Scan for the cell matching the given text and deliver its (x, y) coordinate at center. 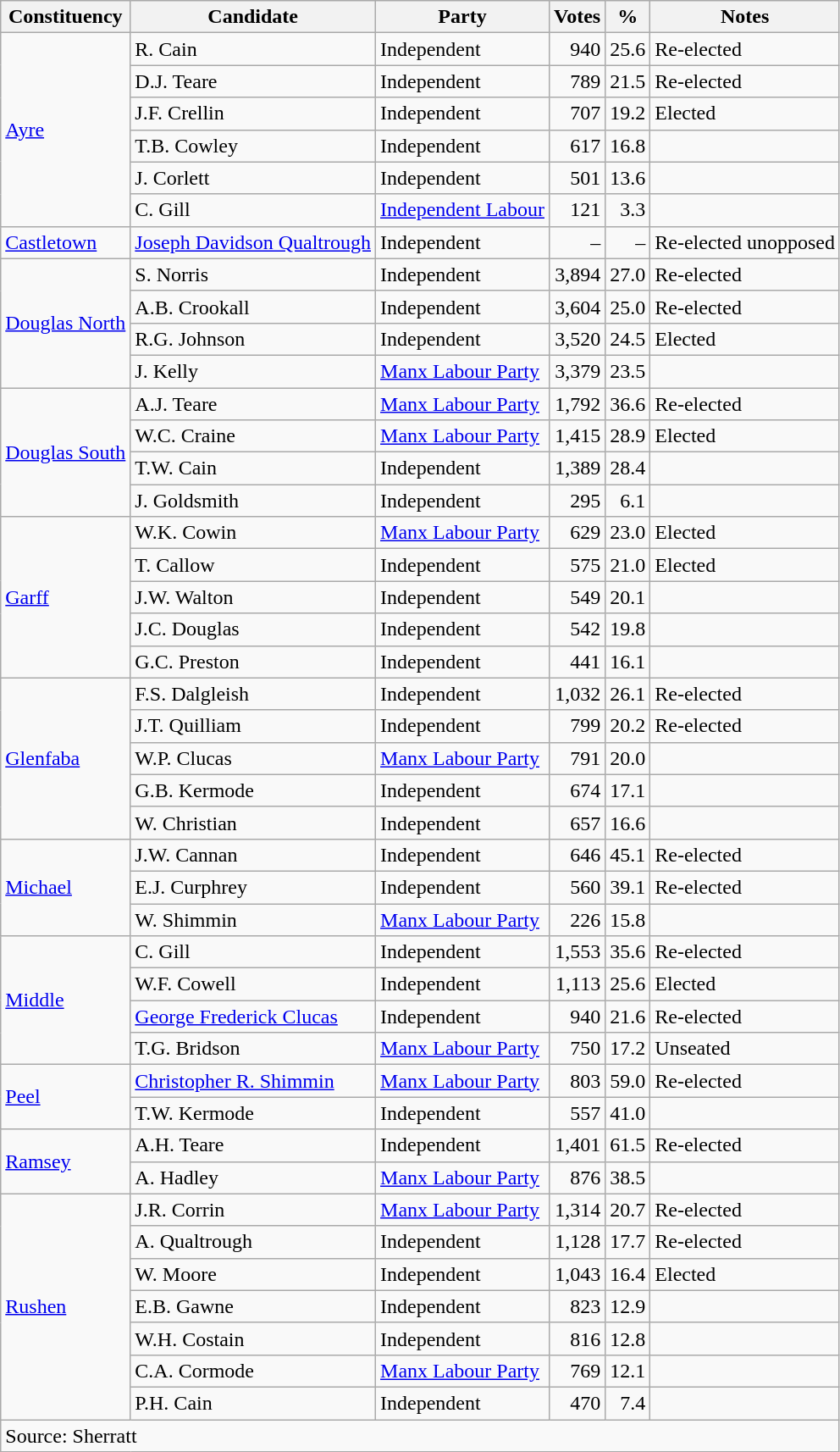
Christopher R. Shimmin (253, 1081)
295 (577, 501)
3,894 (577, 274)
A.J. Teare (253, 404)
G.C. Preston (253, 662)
707 (577, 114)
T.W. Cain (253, 468)
21.6 (628, 1017)
W.K. Cowin (253, 533)
1,314 (577, 1210)
674 (577, 790)
% (628, 17)
657 (577, 823)
542 (577, 629)
P.H. Cain (253, 1403)
W.H. Costain (253, 1338)
45.1 (628, 855)
13.6 (628, 178)
3,520 (577, 339)
1,032 (577, 694)
Independent Labour (462, 210)
J. Corlett (253, 178)
557 (577, 1113)
R. Cain (253, 49)
Joseph Davidson Qualtrough (253, 242)
Middle (66, 1000)
1,792 (577, 404)
Glenfaba (66, 758)
Douglas North (66, 323)
Party (462, 17)
36.6 (628, 404)
J.R. Corrin (253, 1210)
Constituency (66, 17)
W. Christian (253, 823)
3,604 (577, 307)
R.G. Johnson (253, 339)
27.0 (628, 274)
Ayre (66, 130)
39.1 (628, 887)
1,401 (577, 1145)
T.W. Kermode (253, 1113)
629 (577, 533)
George Frederick Clucas (253, 1017)
20.2 (628, 726)
Castletown (66, 242)
19.2 (628, 114)
W.P. Clucas (253, 758)
W. Shimmin (253, 919)
470 (577, 1403)
Source: Sherratt (420, 1436)
823 (577, 1306)
12.9 (628, 1306)
560 (577, 887)
791 (577, 758)
6.1 (628, 501)
A.H. Teare (253, 1145)
12.8 (628, 1338)
W.C. Craine (253, 436)
D.J. Teare (253, 81)
21.0 (628, 565)
Rushen (66, 1306)
646 (577, 855)
20.1 (628, 597)
16.8 (628, 146)
38.5 (628, 1178)
T. Callow (253, 565)
28.9 (628, 436)
12.1 (628, 1371)
A.B. Crookall (253, 307)
17.7 (628, 1242)
J.C. Douglas (253, 629)
25.0 (628, 307)
61.5 (628, 1145)
876 (577, 1178)
816 (577, 1338)
3,379 (577, 371)
26.1 (628, 694)
E.J. Curphrey (253, 887)
W. Moore (253, 1274)
Notes (745, 17)
C.A. Cormode (253, 1371)
3.3 (628, 210)
1,553 (577, 952)
575 (577, 565)
15.8 (628, 919)
1,389 (577, 468)
1,043 (577, 1274)
G.B. Kermode (253, 790)
Unseated (745, 1049)
501 (577, 178)
W.F. Cowell (253, 984)
J. Goldsmith (253, 501)
16.4 (628, 1274)
Michael (66, 887)
E.B. Gawne (253, 1306)
549 (577, 597)
121 (577, 210)
Garff (66, 597)
20.0 (628, 758)
1,415 (577, 436)
1,113 (577, 984)
A. Qualtrough (253, 1242)
789 (577, 81)
20.7 (628, 1210)
41.0 (628, 1113)
Peel (66, 1097)
16.6 (628, 823)
23.0 (628, 533)
17.2 (628, 1049)
Votes (577, 17)
799 (577, 726)
T.G. Bridson (253, 1049)
35.6 (628, 952)
J. Kelly (253, 371)
24.5 (628, 339)
23.5 (628, 371)
J.F. Crellin (253, 114)
7.4 (628, 1403)
16.1 (628, 662)
Candidate (253, 17)
A. Hadley (253, 1178)
J.W. Walton (253, 597)
226 (577, 919)
769 (577, 1371)
J.W. Cannan (253, 855)
F.S. Dalgleish (253, 694)
19.8 (628, 629)
T.B. Cowley (253, 146)
1,128 (577, 1242)
750 (577, 1049)
21.5 (628, 81)
J.T. Quilliam (253, 726)
Re-elected unopposed (745, 242)
59.0 (628, 1081)
Ramsey (66, 1161)
803 (577, 1081)
617 (577, 146)
441 (577, 662)
S. Norris (253, 274)
17.1 (628, 790)
Douglas South (66, 452)
28.4 (628, 468)
